Capture the cell that displays the provided text and extract its (X, Y) central coordinate. 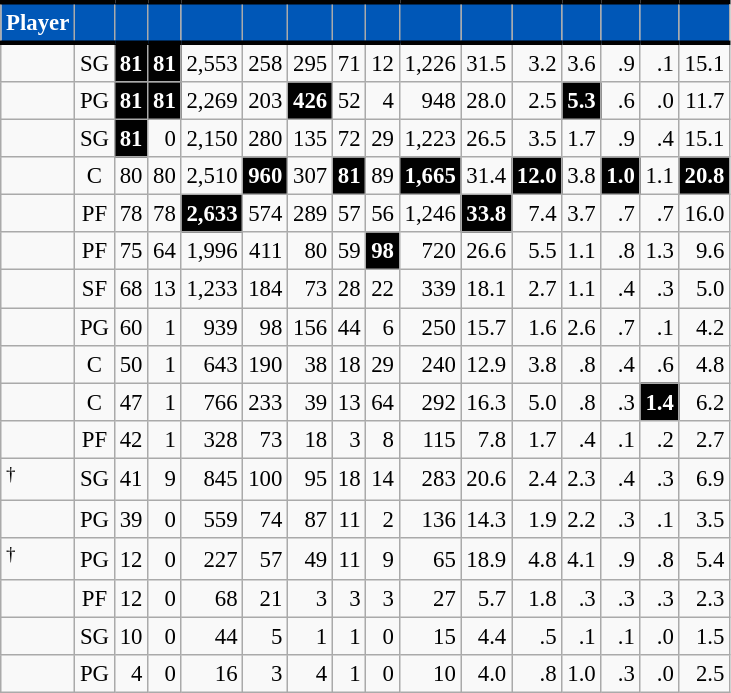
190 (266, 364)
.2 (660, 439)
184 (266, 289)
38 (310, 364)
136 (430, 519)
2,553 (212, 62)
6 (382, 327)
2.2 (582, 519)
65 (430, 559)
SF (95, 289)
16.0 (704, 214)
20.6 (486, 479)
2,150 (212, 139)
227 (212, 559)
135 (310, 139)
26.5 (486, 139)
643 (212, 364)
18.1 (486, 289)
574 (266, 214)
18.9 (486, 559)
115 (430, 439)
89 (382, 176)
.5 (537, 637)
26.6 (486, 251)
156 (310, 327)
2,633 (212, 214)
49 (310, 559)
339 (430, 289)
283 (430, 479)
6.2 (704, 402)
2.6 (582, 327)
Player (38, 22)
240 (430, 364)
203 (266, 101)
15 (430, 637)
3.2 (537, 62)
280 (266, 139)
42 (130, 439)
52 (348, 101)
12.0 (537, 176)
5.5 (537, 251)
100 (266, 479)
1,226 (430, 62)
9.6 (704, 251)
250 (430, 327)
766 (212, 402)
8 (382, 439)
1.9 (537, 519)
15.7 (486, 327)
4.1 (582, 559)
845 (212, 479)
7.8 (486, 439)
20.8 (704, 176)
2.4 (537, 479)
948 (430, 101)
4.0 (486, 674)
6.9 (704, 479)
1.3 (660, 251)
289 (310, 214)
11.7 (704, 101)
1,246 (430, 214)
1.5 (704, 637)
22 (382, 289)
74 (266, 519)
5.3 (582, 101)
31.5 (486, 62)
28.0 (486, 101)
28 (348, 289)
7.4 (537, 214)
4.4 (486, 637)
12.9 (486, 364)
33.8 (486, 214)
75 (130, 251)
16 (212, 674)
21 (266, 599)
233 (266, 402)
31.4 (486, 176)
426 (310, 101)
1,233 (212, 289)
1,665 (430, 176)
2 (382, 519)
14 (382, 479)
3.7 (582, 214)
41 (130, 479)
59 (348, 251)
720 (430, 251)
3.6 (582, 62)
960 (266, 176)
16.3 (486, 402)
307 (310, 176)
258 (266, 62)
5.4 (704, 559)
295 (310, 62)
95 (310, 479)
47 (130, 402)
71 (348, 62)
939 (212, 327)
27 (430, 599)
50 (130, 364)
559 (212, 519)
60 (130, 327)
87 (310, 519)
292 (430, 402)
72 (348, 139)
2,269 (212, 101)
56 (382, 214)
1.4 (660, 402)
5 (266, 637)
1.8 (537, 599)
4.2 (704, 327)
14.3 (486, 519)
1,996 (212, 251)
328 (212, 439)
5.7 (486, 599)
2,510 (212, 176)
1,223 (430, 139)
1.6 (537, 327)
411 (266, 251)
